Search for the cell housing the specified text and yield its [x, y] center coordinate. 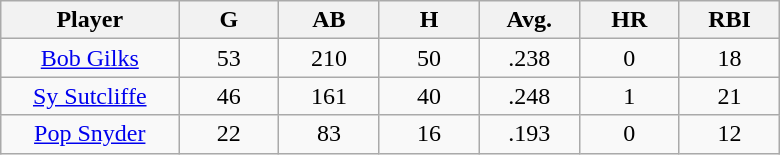
83 [329, 134]
G [229, 20]
.248 [529, 96]
.238 [529, 58]
50 [429, 58]
16 [429, 134]
161 [329, 96]
210 [329, 58]
RBI [729, 20]
HR [629, 20]
40 [429, 96]
46 [229, 96]
.193 [529, 134]
Pop Snyder [90, 134]
H [429, 20]
Player [90, 20]
AB [329, 20]
12 [729, 134]
18 [729, 58]
53 [229, 58]
Bob Gilks [90, 58]
21 [729, 96]
1 [629, 96]
Avg. [529, 20]
22 [229, 134]
Sy Sutcliffe [90, 96]
